Locate the cell with the specified text and output its (x, y) center coordinate. 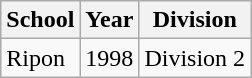
Ripon (40, 58)
School (40, 20)
1998 (110, 58)
Division (195, 20)
Year (110, 20)
Division 2 (195, 58)
